Search for the cell housing the specified text and yield its [X, Y] center coordinate. 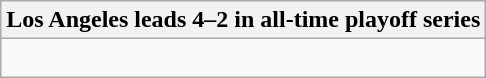
Los Angeles leads 4–2 in all-time playoff series [244, 20]
